Extract the [X, Y] coordinate from the center of the cell holding the provided text.  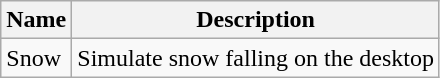
Snow [36, 58]
Description [256, 20]
Name [36, 20]
Simulate snow falling on the desktop [256, 58]
